Locate the cell with the specified text and output its (X, Y) center coordinate. 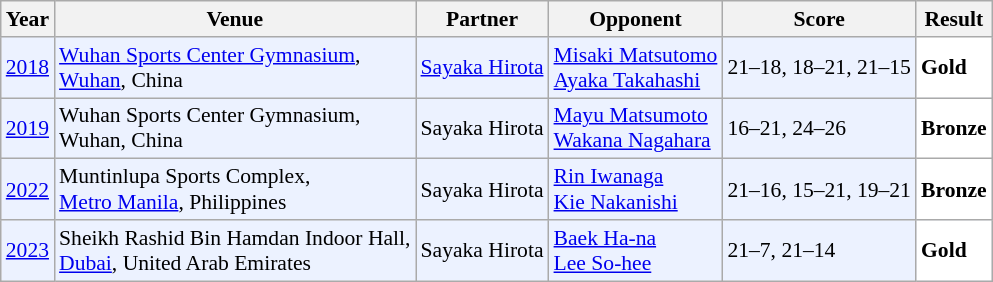
2018 (28, 68)
Muntinlupa Sports Complex,Metro Manila, Philippines (234, 190)
Partner (482, 19)
Venue (234, 19)
Sheikh Rashid Bin Hamdan Indoor Hall,Dubai, United Arab Emirates (234, 250)
2022 (28, 190)
16–21, 24–26 (819, 128)
2019 (28, 128)
21–7, 21–14 (819, 250)
Rin Iwanaga Kie Nakanishi (636, 190)
Opponent (636, 19)
21–18, 18–21, 21–15 (819, 68)
Result (954, 19)
Mayu Matsumoto Wakana Nagahara (636, 128)
Baek Ha-na Lee So-hee (636, 250)
Misaki Matsutomo Ayaka Takahashi (636, 68)
Score (819, 19)
2023 (28, 250)
Year (28, 19)
21–16, 15–21, 19–21 (819, 190)
